Output the (x, y) coordinate of the center of the cell containing the given text.  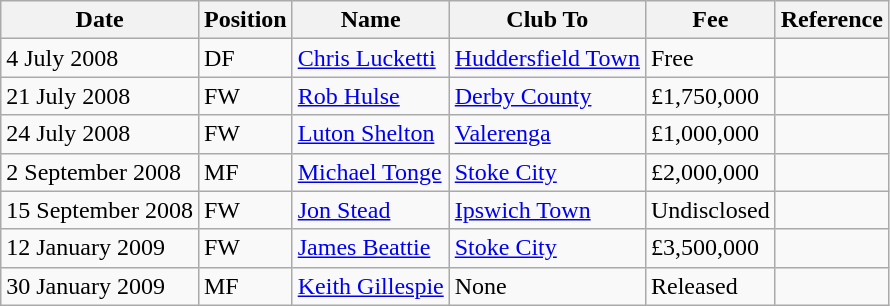
Fee (710, 20)
None (547, 286)
£1,750,000 (710, 96)
Date (100, 20)
21 July 2008 (100, 96)
Jon Stead (370, 210)
James Beattie (370, 248)
DF (245, 58)
£1,000,000 (710, 134)
30 January 2009 (100, 286)
Ipswich Town (547, 210)
12 January 2009 (100, 248)
Rob Hulse (370, 96)
15 September 2008 (100, 210)
Luton Shelton (370, 134)
4 July 2008 (100, 58)
Huddersfield Town (547, 58)
Reference (832, 20)
£3,500,000 (710, 248)
Valerenga (547, 134)
Keith Gillespie (370, 286)
Undisclosed (710, 210)
24 July 2008 (100, 134)
Free (710, 58)
£2,000,000 (710, 172)
Chris Lucketti (370, 58)
Released (710, 286)
Derby County (547, 96)
Name (370, 20)
Club To (547, 20)
Position (245, 20)
2 September 2008 (100, 172)
Michael Tonge (370, 172)
